Provide the [X, Y] coordinate of the cell's center where the given text is located.  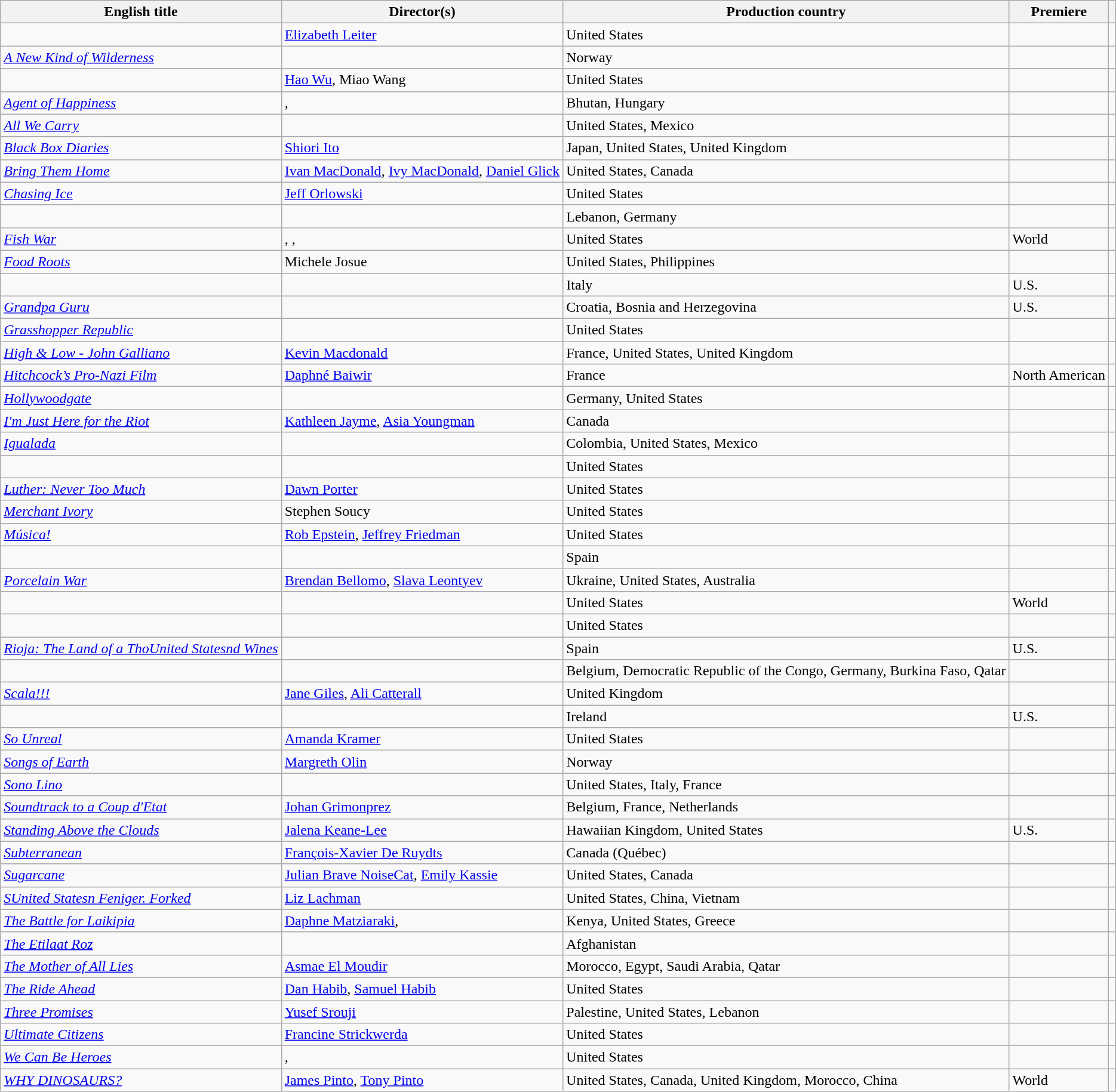
Black Box Diaries [141, 148]
Rioja: The Land of a ThoUnited Statesnd Wines [141, 648]
United States, China, Vietnam [786, 898]
North American [1059, 376]
Director(s) [422, 12]
France, United States, United Kingdom [786, 353]
The Battle for Laikipia [141, 921]
Asmae El Moudir [422, 966]
Grandpa Guru [141, 307]
Premiere [1059, 12]
Subterranean [141, 853]
, , [422, 239]
Música! [141, 534]
Bring Them Home [141, 171]
Agent of Happiness [141, 103]
Ultimate Citizens [141, 1035]
Hao Wu, Miao Wang [422, 80]
James Pinto, Tony Pinto [422, 1080]
High & Low - John Galliano [141, 353]
Colombia, United States, Mexico [786, 444]
Kathleen Jayme, Asia Youngman [422, 421]
Margreth Olin [422, 762]
Morocco, Egypt, Saudi Arabia, Qatar [786, 966]
Belgium, France, Netherlands [786, 807]
Grasshopper Republic [141, 330]
Brendan Bellomo, Slava Leontyev [422, 580]
Production country [786, 12]
France [786, 376]
Dan Habib, Samuel Habib [422, 989]
Hollywoodgate [141, 398]
The Mother of All Lies [141, 966]
The Etilaat Roz [141, 943]
SUnited Statesn Feniger. Forked [141, 898]
Porcelain War [141, 580]
Hawaiian Kingdom, United States [786, 830]
Sugarcane [141, 875]
Afghanistan [786, 943]
Food Roots [141, 262]
Francine Strickwerda [422, 1035]
Kevin Macdonald [422, 353]
Three Promises [141, 1012]
Julian Brave NoiseCat, Emily Kassie [422, 875]
English title [141, 12]
Scala!!! [141, 694]
Jalena Keane-Lee [422, 830]
Croatia, Bosnia and Herzegovina [786, 307]
François-Xavier De Ruydts [422, 853]
Canada [786, 421]
We Can Be Heroes [141, 1057]
Johan Grimonprez [422, 807]
Daphné Baiwir [422, 376]
Bhutan, Hungary [786, 103]
Lebanon, Germany [786, 216]
Merchant Ivory [141, 512]
Japan, United States, United Kingdom [786, 148]
Chasing Ice [141, 193]
I'm Just Here for the Riot [141, 421]
Ivan MacDonald, Ivy MacDonald, Daniel Glick [422, 171]
United Kingdom [786, 694]
Ireland [786, 716]
Stephen Soucy [422, 512]
United States, Mexico [786, 125]
Elizabeth Leiter [422, 35]
Standing Above the Clouds [141, 830]
Germany, United States [786, 398]
Dawn Porter [422, 489]
United States, Canada, United Kingdom, Morocco, China [786, 1080]
Daphne Matziaraki, [422, 921]
Belgium, Democratic Republic of the Congo, Germany, Burkina Faso, Qatar [786, 671]
Kenya, United States, Greece [786, 921]
Igualada [141, 444]
Canada (Québec) [786, 853]
Yusef Srouji [422, 1012]
Luther: Never Too Much [141, 489]
Shiori Ito [422, 148]
Sono Lino [141, 785]
Palestine, United States, Lebanon [786, 1012]
Hitchcock’s Pro-Nazi Film [141, 376]
Jane Giles, Ali Catterall [422, 694]
Soundtrack to a Coup d'Etat [141, 807]
So Unreal [141, 739]
Italy [786, 285]
Songs of Earth [141, 762]
Ukraine, United States, Australia [786, 580]
A New Kind of Wilderness [141, 57]
Rob Epstein, Jeffrey Friedman [422, 534]
United States, Philippines [786, 262]
Amanda Kramer [422, 739]
Jeff Orlowski [422, 193]
Liz Lachman [422, 898]
Fish War [141, 239]
Michele Josue [422, 262]
WHY DINOSAURS? [141, 1080]
The Ride Ahead [141, 989]
United States, Italy, France [786, 785]
All We Carry [141, 125]
